From the cell containing the given text, extract its center point as [x, y] coordinate. 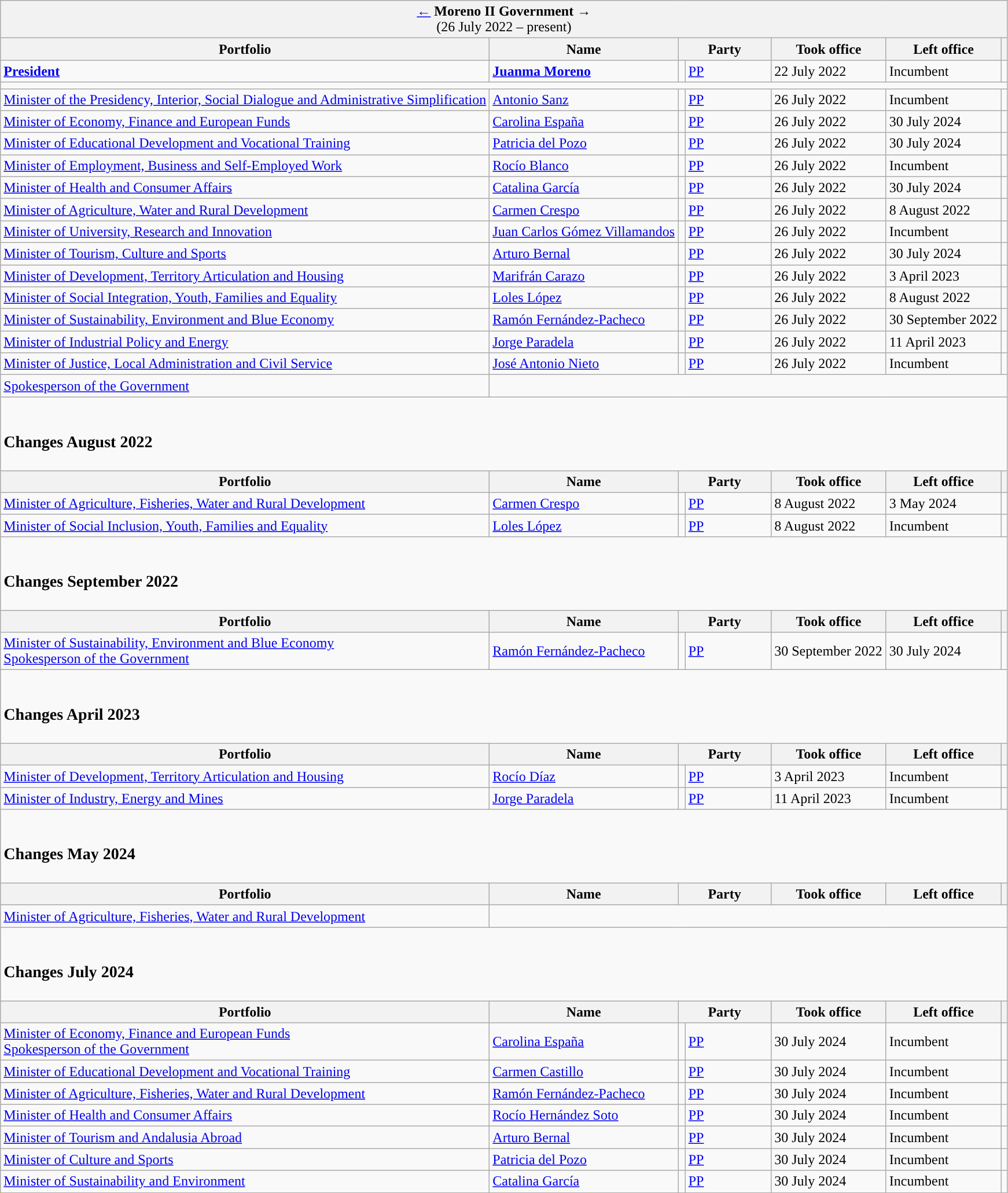
Rocío Hernández Soto [584, 1115]
22 July 2022 [829, 71]
José Antonio Nieto [584, 364]
Juan Carlos Gómez Villamandos [584, 231]
Minister of Economy, Finance and European FundsSpokesperson of the Government [245, 1041]
Minister of the Presidency, Interior, Social Dialogue and Administrative Simplification [245, 100]
Changes May 2024 [504, 846]
Carmen Castillo [584, 1072]
Minister of Sustainability, Environment and Blue EconomySpokesperson of the Government [245, 651]
Minister of Sustainability and Environment [245, 1181]
Minister of University, Research and Innovation [245, 231]
Changes July 2024 [504, 964]
Minister of Industrial Policy and Energy [245, 342]
Minister of Industry, Energy and Mines [245, 798]
Rocío Blanco [584, 165]
← Moreno II Government →(26 July 2022 – present) [504, 20]
Minister of Sustainability, Environment and Blue Economy [245, 320]
Minister of Culture and Sports [245, 1159]
Juanma Moreno [584, 71]
Minister of Social Integration, Youth, Families and Equality [245, 298]
Antonio Sanz [584, 100]
Changes August 2022 [504, 434]
Changes September 2022 [504, 573]
Minister of Agriculture, Water and Rural Development [245, 209]
Minister of Tourism and Andalusia Abroad [245, 1137]
Spokesperson of the Government [245, 386]
President [245, 71]
Minister of Economy, Finance and European Funds [245, 121]
Marifrán Carazo [584, 276]
Minister of Tourism, Culture and Sports [245, 253]
Minister of Social Inclusion, Youth, Families and Equality [245, 525]
Minister of Employment, Business and Self-Employed Work [245, 165]
Rocío Díaz [584, 776]
Minister of Justice, Local Administration and Civil Service [245, 364]
3 May 2024 [943, 503]
Changes April 2023 [504, 707]
